Locate the cell with the specified text and output its [x, y] center coordinate. 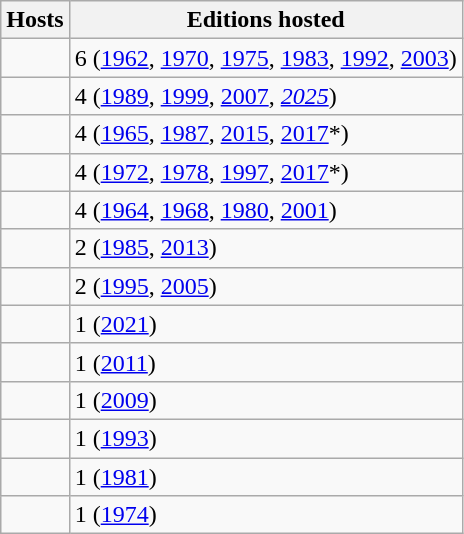
1 (2009) [266, 400]
2 (1995, 2005) [266, 286]
4 (1965, 1987, 2015, 2017*) [266, 134]
4 (1964, 1968, 1980, 2001) [266, 210]
Editions hosted [266, 20]
1 (1974) [266, 515]
6 (1962, 1970, 1975, 1983, 1992, 2003) [266, 58]
1 (2021) [266, 324]
Hosts [35, 20]
1 (1993) [266, 438]
4 (1989, 1999, 2007, 2025) [266, 96]
2 (1985, 2013) [266, 248]
1 (1981) [266, 477]
1 (2011) [266, 362]
4 (1972, 1978, 1997, 2017*) [266, 172]
